For the text-containing cell, return its midpoint in [x, y] coordinate format. 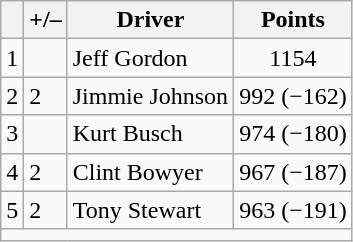
967 (−187) [294, 172]
3 [12, 134]
Points [294, 20]
Kurt Busch [150, 134]
4 [12, 172]
Clint Bowyer [150, 172]
1154 [294, 58]
1 [12, 58]
Driver [150, 20]
Jeff Gordon [150, 58]
+/– [46, 20]
Tony Stewart [150, 210]
963 (−191) [294, 210]
992 (−162) [294, 96]
Jimmie Johnson [150, 96]
5 [12, 210]
974 (−180) [294, 134]
